Provide the [X, Y] coordinate of the cell's center where the given text is located.  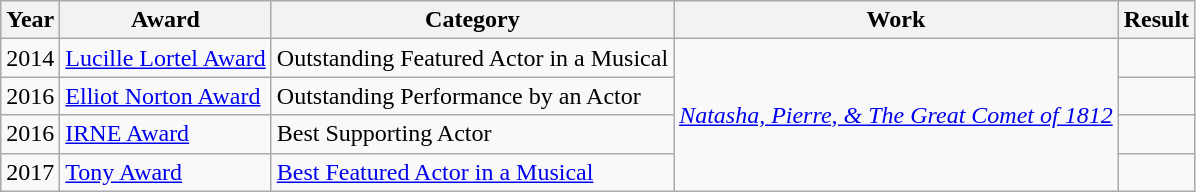
Lucille Lortel Award [166, 58]
2014 [30, 58]
Year [30, 20]
Category [472, 20]
IRNE Award [166, 134]
Outstanding Performance by an Actor [472, 96]
Award [166, 20]
Tony Award [166, 172]
Elliot Norton Award [166, 96]
Natasha, Pierre, & The Great Comet of 1812 [896, 115]
Result [1156, 20]
Best Featured Actor in a Musical [472, 172]
2017 [30, 172]
Best Supporting Actor [472, 134]
Work [896, 20]
Outstanding Featured Actor in a Musical [472, 58]
